Detect which cell encompasses the target text, then output its (X, Y) center coordinate. 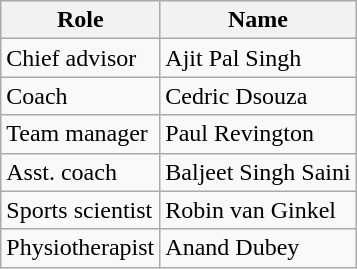
Anand Dubey (258, 248)
Asst. coach (80, 172)
Coach (80, 96)
Cedric Dsouza (258, 96)
Name (258, 20)
Team manager (80, 134)
Role (80, 20)
Paul Revington (258, 134)
Sports scientist (80, 210)
Robin van Ginkel (258, 210)
Physiotherapist (80, 248)
Chief advisor (80, 58)
Baljeet Singh Saini (258, 172)
Ajit Pal Singh (258, 58)
